Determine the (X, Y) coordinate at the center of the cell enclosing the given text.  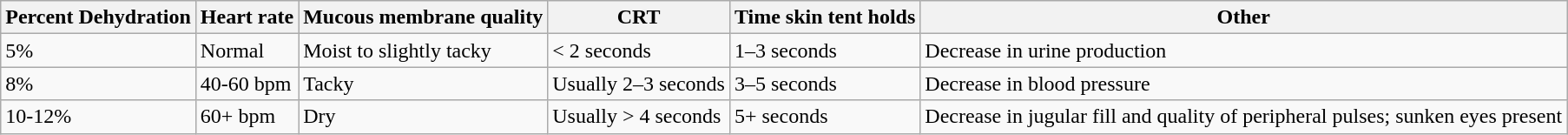
Heart rate (247, 17)
Usually > 4 seconds (639, 117)
Other (1243, 17)
Normal (247, 51)
< 2 seconds (639, 51)
Decrease in blood pressure (1243, 84)
3–5 seconds (825, 84)
1–3 seconds (825, 51)
Tacky (424, 84)
40-60 bpm (247, 84)
Decrease in urine production (1243, 51)
Mucous membrane quality (424, 17)
Decrease in jugular fill and quality of peripheral pulses; sunken eyes present (1243, 117)
Moist to slightly tacky (424, 51)
60+ bpm (247, 117)
Time skin tent holds (825, 17)
Usually 2–3 seconds (639, 84)
Dry (424, 117)
CRT (639, 17)
8% (99, 84)
Percent Dehydration (99, 17)
10-12% (99, 117)
5% (99, 51)
5+ seconds (825, 117)
